Extract the [X, Y] coordinate from the center of the cell holding the provided text.  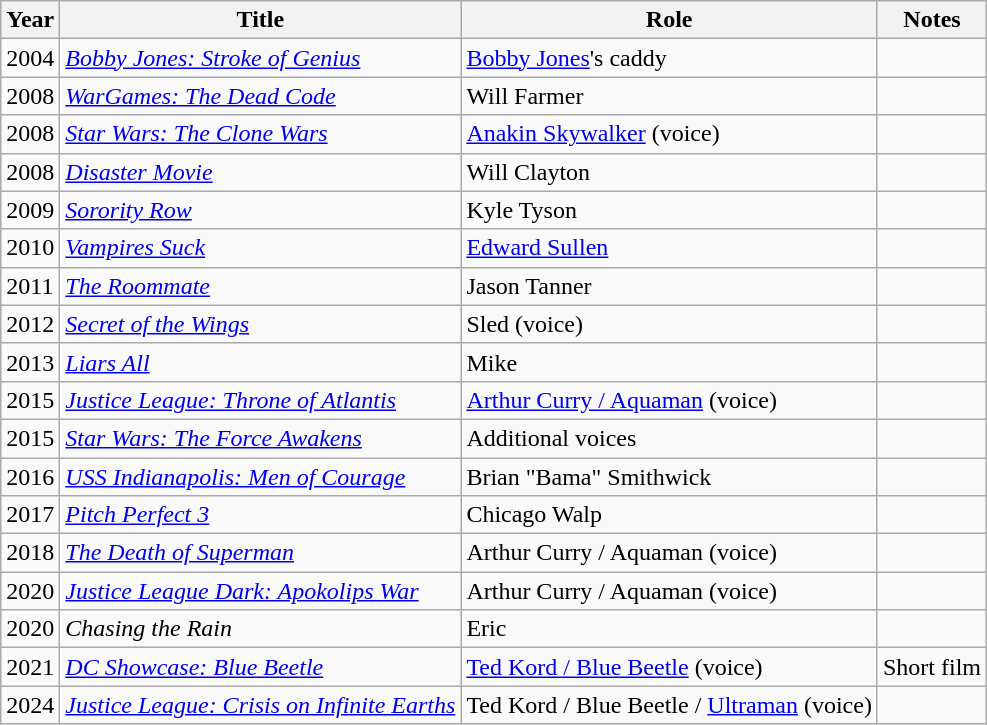
2009 [30, 210]
Bobby Jones's caddy [670, 58]
Justice League Dark: Apokolips War [260, 591]
Additional voices [670, 438]
Pitch Perfect 3 [260, 515]
Ted Kord / Blue Beetle (voice) [670, 667]
USS Indianapolis: Men of Courage [260, 477]
Year [30, 20]
2011 [30, 286]
DC Showcase: Blue Beetle [260, 667]
Ted Kord / Blue Beetle / Ultraman (voice) [670, 705]
Edward Sullen [670, 248]
2004 [30, 58]
Chasing the Rain [260, 629]
Jason Tanner [670, 286]
Role [670, 20]
2010 [30, 248]
Kyle Tyson [670, 210]
Anakin Skywalker (voice) [670, 134]
The Death of Superman [260, 553]
Liars All [260, 362]
2012 [30, 324]
Title [260, 20]
Justice League: Throne of Atlantis [260, 400]
2017 [30, 515]
Brian "Bama" Smithwick [670, 477]
Eric [670, 629]
2016 [30, 477]
Mike [670, 362]
Will Clayton [670, 172]
2024 [30, 705]
The Roommate [260, 286]
Disaster Movie [260, 172]
WarGames: The Dead Code [260, 96]
2021 [30, 667]
Notes [932, 20]
Secret of the Wings [260, 324]
Sled (voice) [670, 324]
Star Wars: The Force Awakens [260, 438]
Chicago Walp [670, 515]
Star Wars: The Clone Wars [260, 134]
2013 [30, 362]
Short film [932, 667]
Bobby Jones: Stroke of Genius [260, 58]
Will Farmer [670, 96]
2018 [30, 553]
Justice League: Crisis on Infinite Earths [260, 705]
Vampires Suck [260, 248]
Sorority Row [260, 210]
